Scan for the cell matching the given text and deliver its [X, Y] coordinate at center. 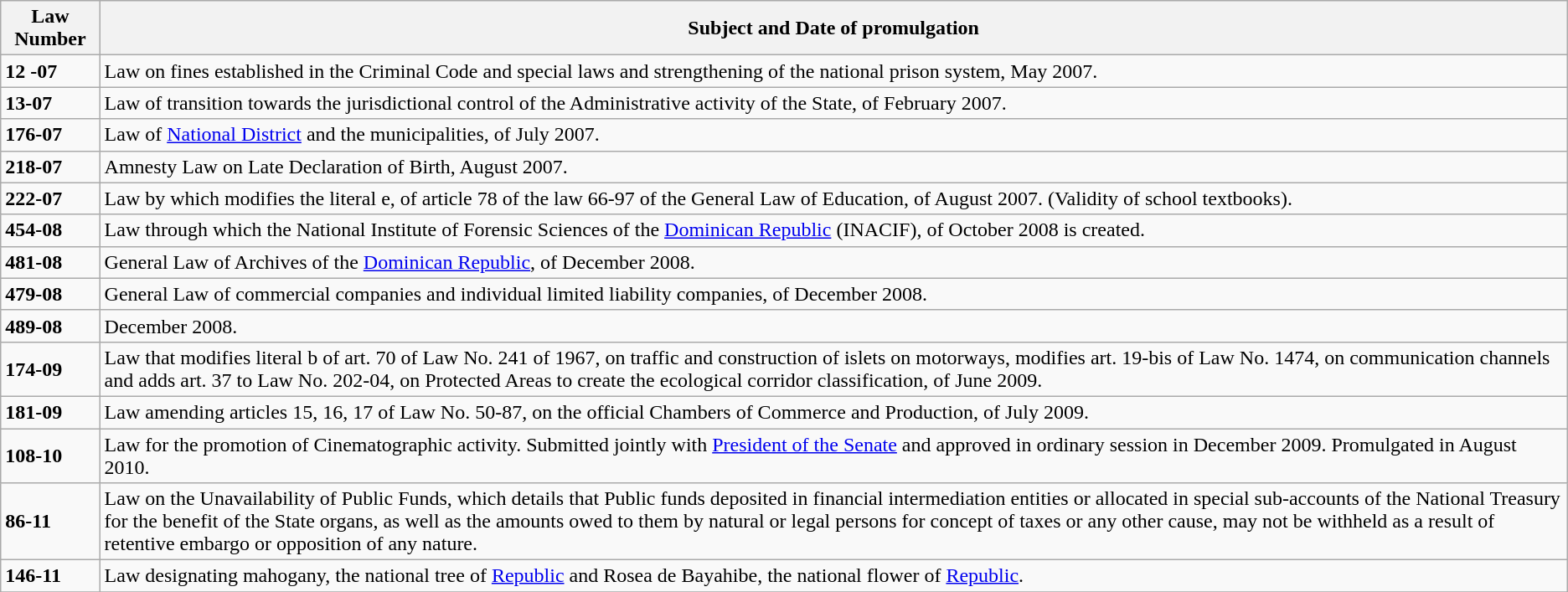
Law of transition towards the jurisdictional control of the Administrative activity of the State, of February 2007. [833, 103]
Law by which modifies the literal e, of article 78 of the law 66-97 of the General Law of Education, of August 2007. (Validity of school textbooks). [833, 198]
General Law of commercial companies and individual limited liability companies, of December 2008. [833, 294]
222-07 [50, 198]
12 -07 [50, 71]
Law designating mahogany, the national tree of Republic and Rosea de Bayahibe, the national flower of Republic. [833, 576]
13-07 [50, 103]
Amnesty Law on Late Declaration of Birth, August 2007. [833, 167]
December 2008. [833, 326]
General Law of Archives of the Dominican Republic, of December 2008. [833, 262]
Law on fines established in the Criminal Code and special laws and strengthening of the national prison system, May 2007. [833, 71]
481-08 [50, 262]
Law amending articles 15, 16, 17 of Law No. 50-87, on the official Chambers of Commerce and Production, of July 2009. [833, 412]
174-09 [50, 368]
489-08 [50, 326]
218-07 [50, 167]
176-07 [50, 135]
181-09 [50, 412]
86-11 [50, 522]
Subject and Date of promulgation [833, 28]
454-08 [50, 230]
479-08 [50, 294]
108-10 [50, 456]
Law of National District and the municipalities, of July 2007. [833, 135]
146-11 [50, 576]
Law through which the National Institute of Forensic Sciences of the Dominican Republic (INACIF), of October 2008 is created. [833, 230]
Law Number [50, 28]
